Find where the given text appears and provide that cell's center as (X, Y) coordinate. 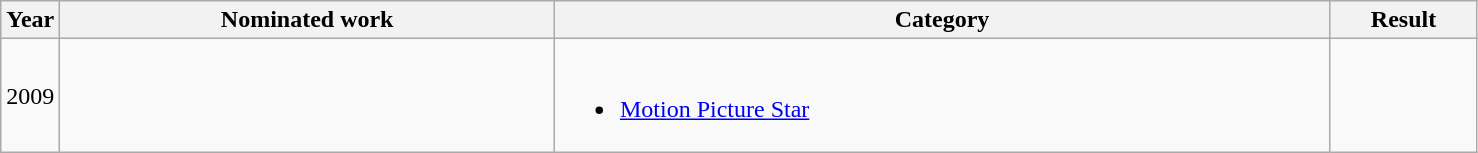
Motion Picture Star (942, 96)
Year (30, 20)
Nominated work (308, 20)
2009 (30, 96)
Category (942, 20)
Result (1404, 20)
